Find where the given text appears and provide that cell's center as (x, y) coordinate. 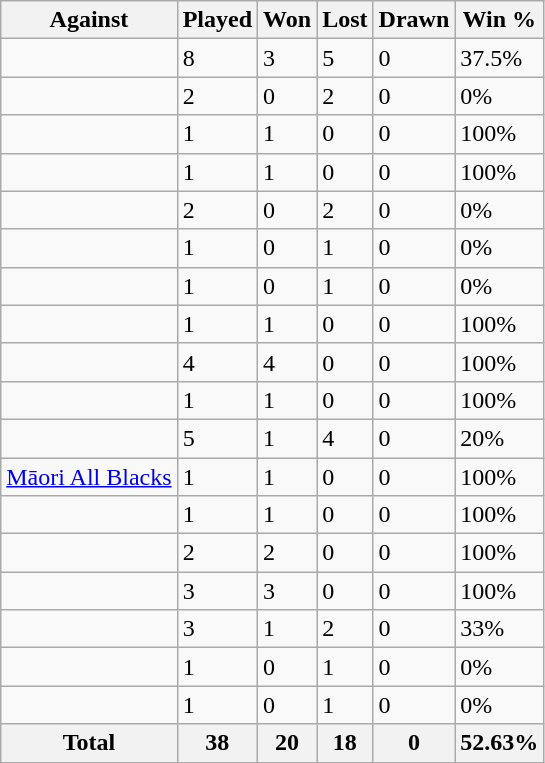
33% (500, 629)
8 (217, 58)
20 (288, 743)
52.63% (500, 743)
Against (89, 20)
Drawn (414, 20)
Total (89, 743)
Played (217, 20)
18 (345, 743)
Lost (345, 20)
38 (217, 743)
20% (500, 438)
37.5% (500, 58)
Won (288, 20)
Win % (500, 20)
Māori All Blacks (89, 477)
